Pinpoint the cell where the given text exists, returning its (x, y) midpoint coordinate. 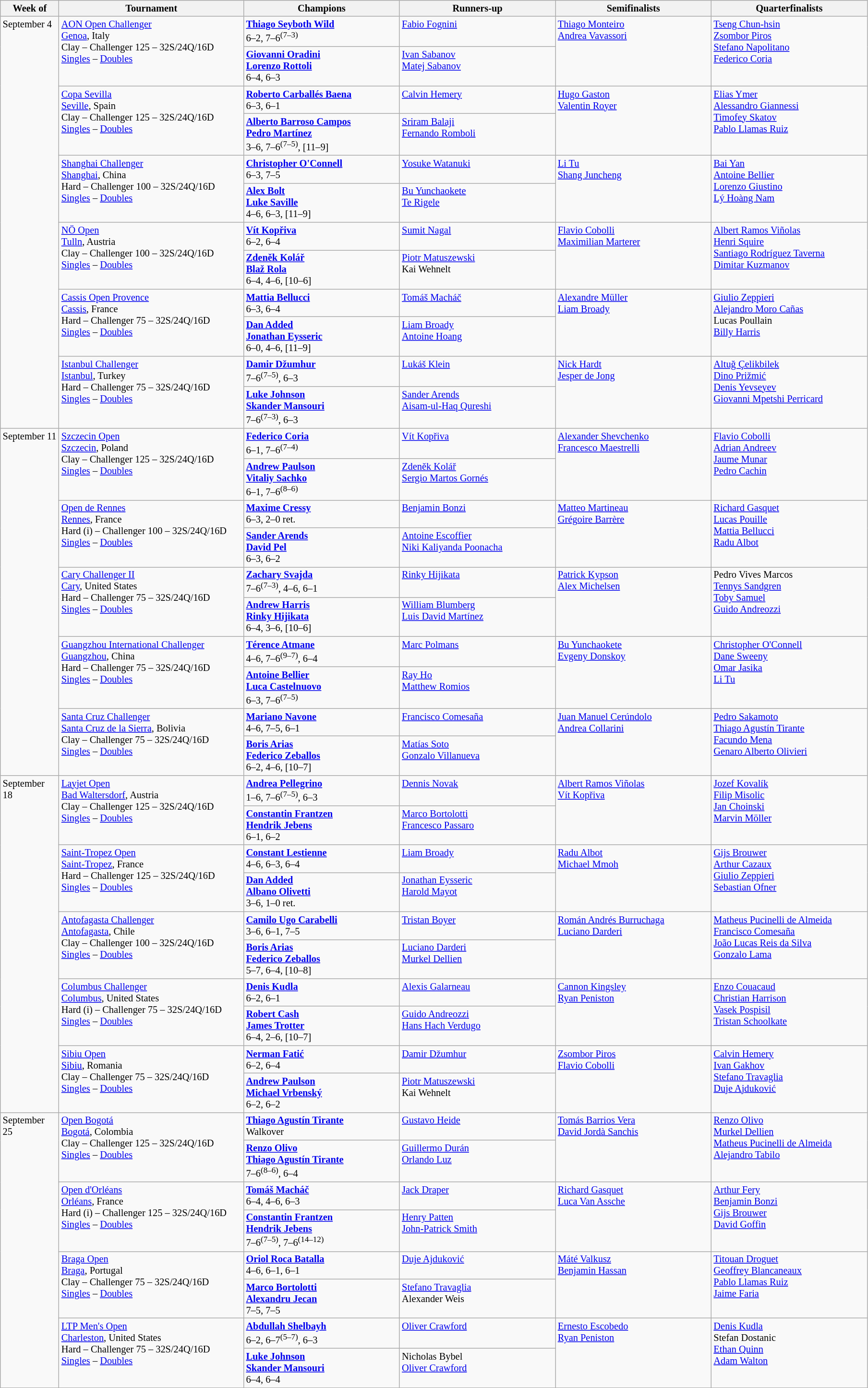
Constantin Frantzen Hendrik Jebens7–6(7–5), 7–6(14–12) (322, 1230)
Runners-up (477, 8)
Antoine Bellier Luca Castelnuovo6–3, 7–6(7–5) (322, 688)
Sumit Nagal (477, 236)
Week of (30, 8)
Pedro Vives Marcos Tennys Sandgren Toby Samuel Guido Andreozzi (789, 601)
Juan Manuel Cerúndolo Andrea Collarini (634, 742)
Alexis Galarneau (477, 992)
Guido Andreozzi Hans Hach Verdugo (477, 1026)
Zdeněk Kolář Sergio Martos Gornés (477, 479)
Gijs Brouwer Arthur Cazaux Giulio Zeppieri Sebastian Ofner (789, 878)
Roberto Carballés Baena6–3, 6–1 (322, 100)
Altuğ Çelikbilek Dino Prižmić Denis Yevseyev Giovanni Mpetshi Perricard (789, 392)
September 11 (30, 601)
Sibiu OpenSibiu, Romania Clay – Challenger 75 – 32S/24Q/16DSingles – Doubles (152, 1079)
Istanbul ChallengerIstanbul, Turkey Hard – Challenger 75 – 32S/24Q/16DSingles – Doubles (152, 392)
Luciano Darderi Murkel Dellien (477, 959)
Jack Draper (477, 1196)
Bai Yan Antoine Bellier Lorenzo Giustino Lý Hoàng Nam (789, 188)
Ray Ho Matthew Romios (477, 688)
Henry Patten John-Patrick Smith (477, 1230)
Dennis Novak (477, 791)
Flavio Cobolli Maximilian Marterer (634, 256)
Flavio Cobolli Adrian Andreev Jaume Munar Pedro Cachin (789, 464)
Damir Džumhur7–6(7–5), 6–3 (322, 371)
Maxime Cressy6–3, 2–0 ret. (322, 514)
Tseng Chun-hsin Zsombor Piros Stefano Napolitano Federico Coria (789, 51)
Duje Ajduković (477, 1265)
Bu Yunchaokete Evgeny Donskoy (634, 672)
Alexander Shevchenko Francesco Maestrelli (634, 464)
Champions (322, 8)
Zachary Svajda7–6(7–3), 4–6, 6–1 (322, 582)
Ernesto Escobedo Ryan Peniston (634, 1352)
Thiago Seyboth Wild6–2, 7–6(7–3) (322, 32)
Yosuke Watanuki (477, 169)
Matteo Martineau Grégoire Barrère (634, 533)
Thiago Agustín TiranteWalkover (322, 1126)
Semifinalists (634, 8)
Christopher O'Connell6–3, 7–5 (322, 169)
Enzo Couacaud Christian Harrison Vasek Pospisil Tristan Schoolkate (789, 1011)
Liam Broady Antoine Hoang (477, 337)
Patrick Kypson Alex Michelsen (634, 601)
Luke Johnson Skander Mansouri7–6(7–3), 6–3 (322, 407)
Open de RennesRennes, France Hard (i) – Challenger 100 – 32S/24Q/16DSingles – Doubles (152, 533)
William Blumberg Luis David Martínez (477, 617)
Open d'OrléansOrléans, France Hard (i) – Challenger 125 – 32S/24Q/16DSingles – Doubles (152, 1217)
Christopher O'Connell Dane Sweeny Omar Jasika Li Tu (789, 672)
Giovanni Oradini Lorenzo Rottoli6–4, 6–3 (322, 66)
Antofagasta ChallengerAntofagasta, Chile Clay – Challenger 100 – 32S/24Q/16DSingles – Doubles (152, 945)
Rinky Hijikata (477, 582)
Cary Challenger IICary, United States Hard – Challenger 75 – 32S/24Q/16DSingles – Doubles (152, 601)
Renzo Olivo Thiago Agustín Tirante7–6(8–6), 6–4 (322, 1161)
Abdullah Shelbayh6–2, 6–7(5–7), 6–3 (322, 1333)
Luke Johnson Skander Mansouri6–4, 6–4 (322, 1368)
Térence Atmane4–6, 7–6(9–7), 6–4 (322, 651)
Cannon Kingsley Ryan Peniston (634, 1011)
Jozef Kovalík Filip Misolic Jan Choinski Marvin Möller (789, 810)
Tristan Boyer (477, 925)
Vít Kopřiva6–2, 6–4 (322, 236)
Richard Gasquet Luca Van Assche (634, 1217)
Máté Valkusz Benjamin Hassan (634, 1284)
Layjet OpenBad Waltersdorf, Austria Clay – Challenger 125 – 32S/24Q/16DSingles – Doubles (152, 810)
Renzo Olivo Murkel Dellien Matheus Pucinelli de Almeida Alejandro Tabilo (789, 1147)
Francisco Comesaña (477, 722)
Braga OpenBraga, Portugal Clay – Challenger 75 – 32S/24Q/16DSingles – Doubles (152, 1284)
Open BogotáBogotá, Colombia Clay – Challenger 125 – 32S/24Q/16DSingles – Doubles (152, 1147)
Andrea Pellegrino1–6, 7–6(7–5), 6–3 (322, 791)
Quarterfinalists (789, 8)
Tomáš Macháč6–4, 4–6, 6–3 (322, 1196)
Denis Kudla Stefan Dostanic Ethan Quinn Adam Walton (789, 1352)
Cassis Open ProvenceCassis, France Hard – Challenger 75 – 32S/24Q/16DSingles – Doubles (152, 323)
Arthur Fery Benjamin Bonzi Gijs Brouwer David Goffin (789, 1217)
Guangzhou International ChallengerGuangzhou, China Hard – Challenger 75 – 32S/24Q/16DSingles – Doubles (152, 672)
Albert Ramos Viñolas Henri Squire Santiago Rodríguez Taverna Dimitar Kuzmanov (789, 256)
Zdeněk Kolář Blaž Rola6–4, 4–6, [10–6] (322, 269)
Santa Cruz ChallengerSanta Cruz de la Sierra, Bolivia Clay – Challenger 75 – 32S/24Q/16DSingles – Doubles (152, 742)
Vít Kopřiva (477, 443)
Pedro Sakamoto Thiago Agustín Tirante Facundo Mena Genaro Alberto Olivieri (789, 742)
Columbus ChallengerColumbus, United States Hard (i) – Challenger 75 – 32S/24Q/16DSingles – Doubles (152, 1011)
Sander Arends David Pel6–3, 6–2 (322, 548)
Constant Lestienne4–6, 6–3, 6–4 (322, 859)
Ivan Sabanov Matej Sabanov (477, 66)
Alexandre Müller Liam Broady (634, 323)
Benjamin Bonzi (477, 514)
Tomáš Macháč (477, 303)
Gustavo Heide (477, 1126)
Dan Added Jonathan Eysseric6–0, 4–6, [11–9] (322, 337)
Alex Bolt Luke Saville4–6, 6–3, [11–9] (322, 203)
Boris Arias Federico Zeballos5–7, 6–4, [10–8] (322, 959)
Szczecin OpenSzczecin, Poland Clay – Challenger 125 – 32S/24Q/16DSingles – Doubles (152, 464)
Andrew Paulson Michael Vrbenský6–2, 6–2 (322, 1093)
Calvin Hemery Ivan Gakhov Stefano Travaglia Duje Ajduković (789, 1079)
Oliver Crawford (477, 1333)
Calvin Hemery (477, 100)
Matías Soto Gonzalo Villanueva (477, 755)
Matheus Pucinelli de Almeida Francisco Comesaña João Lucas Reis da Silva Gonzalo Lama (789, 945)
Hugo Gaston Valentin Royer (634, 121)
Giulio Zeppieri Alejandro Moro Cañas Lucas Poullain Billy Harris (789, 323)
Jonathan Eysseric Harold Mayot (477, 892)
Albert Ramos Viñolas Vít Kopřiva (634, 810)
Constantin Frantzen Hendrik Jebens6–1, 6–2 (322, 825)
September 4 (30, 222)
Fabio Fognini (477, 32)
Mattia Bellucci6–3, 6–4 (322, 303)
Guillermo Durán Orlando Luz (477, 1161)
AON Open ChallengerGenoa, Italy Clay – Challenger 125 – 32S/24Q/16DSingles – Doubles (152, 51)
Nerman Fatić6–2, 6–4 (322, 1059)
Sriram Balaji Fernando Romboli (477, 134)
Boris Arias Federico Zeballos6–2, 4–6, [10–7] (322, 755)
Oriol Roca Batalla4–6, 6–1, 6–1 (322, 1265)
Alberto Barroso Campos Pedro Martínez3–6, 7–6(7–5), [11–9] (322, 134)
Liam Broady (477, 859)
Damir Džumhur (477, 1059)
Mariano Navone4–6, 7–5, 6–1 (322, 722)
Robert Cash James Trotter6–4, 2–6, [10–7] (322, 1026)
Marco Bortolotti Francesco Passaro (477, 825)
Tournament (152, 8)
Antoine Escoffier Niki Kaliyanda Poonacha (477, 548)
Zsombor Piros Flavio Cobolli (634, 1079)
Nicholas Bybel Oliver Crawford (477, 1368)
Nick Hardt Jesper de Jong (634, 392)
Bu Yunchaokete Te Rigele (477, 203)
Marc Polmans (477, 651)
Sander Arends Aisam-ul-Haq Qureshi (477, 407)
Stefano Travaglia Alexander Weis (477, 1299)
Dan Added Albano Olivetti3–6, 1–0 ret. (322, 892)
September 18 (30, 944)
NÖ OpenTulln, Austria Clay – Challenger 100 – 32S/24Q/16DSingles – Doubles (152, 256)
Radu Albot Michael Mmoh (634, 878)
Lukáš Klein (477, 371)
Andrew Harris Rinky Hijikata6–4, 3–6, [10–6] (322, 617)
Thiago Monteiro Andrea Vavassori (634, 51)
Marco Bortolotti Alexandru Jecan7–5, 7–5 (322, 1299)
Titouan Droguet Geoffrey Blancaneaux Pablo Llamas Ruiz Jaime Faria (789, 1284)
Federico Coria6–1, 7–6(7–4) (322, 443)
Saint-Tropez OpenSaint-Tropez, France Hard – Challenger 125 – 32S/24Q/16DSingles – Doubles (152, 878)
September 25 (30, 1250)
Román Andrés Burruchaga Luciano Darderi (634, 945)
Shanghai ChallengerShanghai, China Hard – Challenger 100 – 32S/24Q/16DSingles – Doubles (152, 188)
Denis Kudla6–2, 6–1 (322, 992)
Tomás Barrios Vera David Jordà Sanchis (634, 1147)
Elias Ymer Alessandro Giannessi Timofey Skatov Pablo Llamas Ruiz (789, 121)
Richard Gasquet Lucas Pouille Mattia Bellucci Radu Albot (789, 533)
Andrew Paulson Vitaliy Sachko6–1, 7–6(8–6) (322, 479)
LTP Men's OpenCharleston, United States Hard – Challenger 75 – 32S/24Q/16DSingles – Doubles (152, 1352)
Li Tu Shang Juncheng (634, 188)
Copa SevillaSeville, Spain Clay – Challenger 125 – 32S/24Q/16DSingles – Doubles (152, 121)
Camilo Ugo Carabelli3–6, 6–1, 7–5 (322, 925)
